Find where the given text appears and provide that cell's center as [X, Y] coordinate. 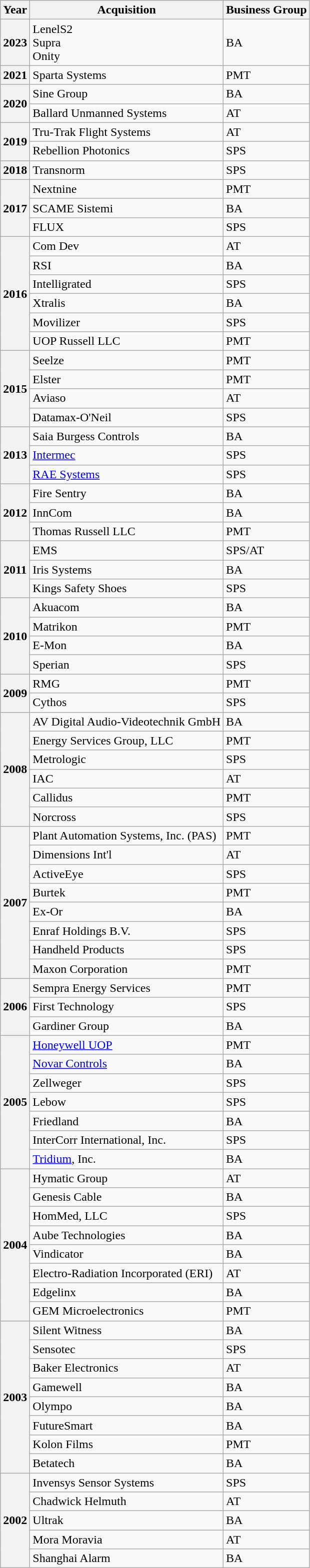
2011 [15, 569]
Datamax-O'Neil [127, 417]
Gardiner Group [127, 1026]
Intermec [127, 455]
Tru-Trak Flight Systems [127, 132]
2021 [15, 75]
Year [15, 10]
Thomas Russell LLC [127, 531]
Akuacom [127, 608]
RSI [127, 265]
2017 [15, 208]
Acquisition [127, 10]
2005 [15, 1102]
Ex-Or [127, 912]
Honeywell UOP [127, 1045]
Burtek [127, 893]
2012 [15, 512]
HomMed, LLC [127, 1216]
Hymatic Group [127, 1178]
Silent Witness [127, 1330]
Dimensions Int'l [127, 854]
GEM Microelectronics [127, 1311]
Sparta Systems [127, 75]
Norcross [127, 816]
InnCom [127, 512]
Callidus [127, 797]
Electro-Radiation Incorporated (ERI) [127, 1273]
Shanghai Alarm [127, 1559]
FLUX [127, 227]
SCAME Sistemi [127, 208]
Edgelinx [127, 1292]
Rebellion Photonics [127, 151]
2023 [15, 42]
IAC [127, 779]
Transnorm [127, 170]
Aviaso [127, 398]
InterCorr International, Inc. [127, 1140]
UOP Russell LLC [127, 341]
2016 [15, 293]
2018 [15, 170]
2013 [15, 455]
RAE Systems [127, 474]
2004 [15, 1244]
First Technology [127, 1007]
Business Group [267, 10]
2008 [15, 769]
Cythos [127, 703]
Intelligrated [127, 284]
2006 [15, 1007]
E-Mon [127, 646]
Ballard Unmanned Systems [127, 113]
Fire Sentry [127, 493]
2007 [15, 902]
Baker Electronics [127, 1368]
Zellweger [127, 1083]
2010 [15, 636]
AV Digital Audio-Videotechnik GmbH [127, 722]
Energy Services Group, LLC [127, 741]
ActiveEye [127, 874]
Genesis Cable [127, 1197]
Mora Moravia [127, 1540]
Nextnine [127, 189]
Kolon Films [127, 1444]
RMG [127, 684]
2002 [15, 1521]
LenelS2SupraOnity [127, 42]
Friedland [127, 1121]
Sine Group [127, 94]
Ultrak [127, 1521]
Sensotec [127, 1349]
Enraf Holdings B.V. [127, 931]
Xtralis [127, 303]
Betatech [127, 1463]
Com Dev [127, 246]
Vindicator [127, 1254]
Olympo [127, 1406]
Lebow [127, 1102]
Movilizer [127, 322]
2019 [15, 141]
2015 [15, 389]
Plant Automation Systems, Inc. (PAS) [127, 835]
Sempra Energy Services [127, 988]
SPS/AT [267, 550]
Sperian [127, 665]
2009 [15, 693]
Saia Burgess Controls [127, 436]
Seelze [127, 360]
Handheld Products [127, 950]
Kings Safety Shoes [127, 589]
Tridium, Inc. [127, 1159]
Invensys Sensor Systems [127, 1483]
Iris Systems [127, 569]
EMS [127, 550]
Chadwick Helmuth [127, 1502]
Maxon Corporation [127, 969]
Matrikon [127, 627]
2003 [15, 1397]
Aube Technologies [127, 1235]
Elster [127, 379]
2020 [15, 103]
Gamewell [127, 1387]
FutureSmart [127, 1425]
Metrologic [127, 760]
Novar Controls [127, 1064]
